Pinpoint the cell where the given text exists, returning its (X, Y) midpoint coordinate. 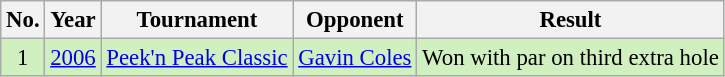
Opponent (355, 20)
Year (73, 20)
No. (23, 20)
1 (23, 58)
Peek'n Peak Classic (197, 58)
Result (570, 20)
Tournament (197, 20)
Won with par on third extra hole (570, 58)
Gavin Coles (355, 58)
2006 (73, 58)
